Pinpoint the cell where the given text exists, returning its (x, y) midpoint coordinate. 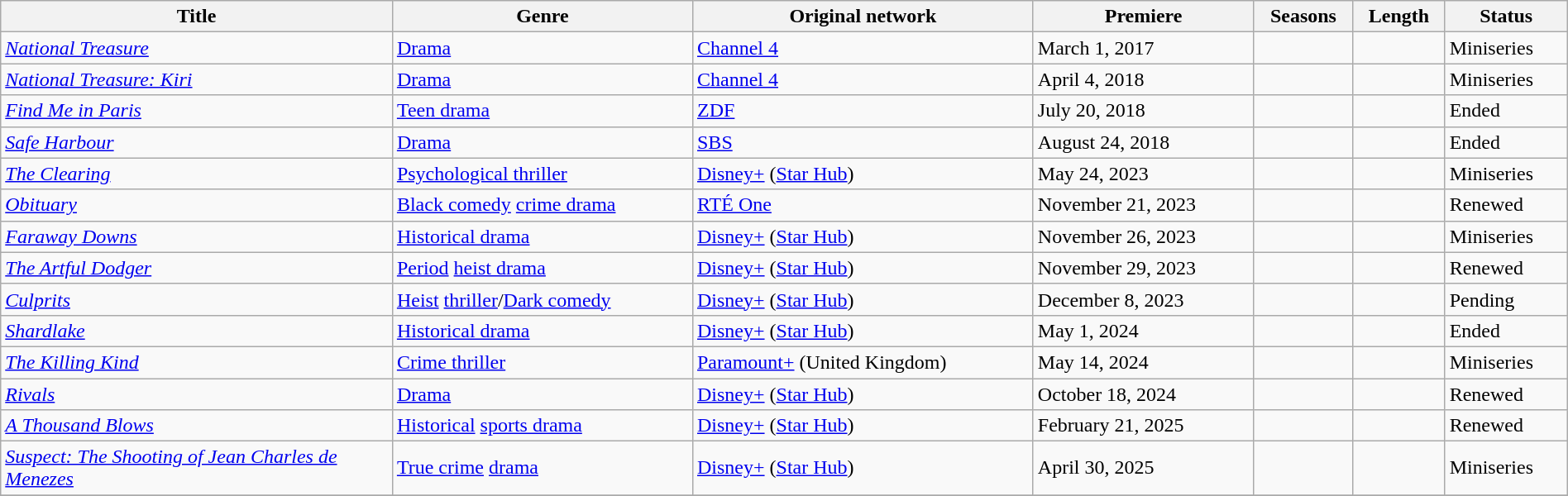
The Artful Dodger (197, 268)
May 14, 2024 (1143, 362)
November 21, 2023 (1143, 205)
Title (197, 17)
Faraway Downs (197, 236)
April 30, 2025 (1143, 468)
Psychological thriller (543, 174)
July 20, 2018 (1143, 111)
November 26, 2023 (1143, 236)
Find Me in Paris (197, 111)
Seasons (1303, 17)
March 1, 2017 (1143, 48)
Length (1399, 17)
A Thousand Blows (197, 426)
SBS (863, 142)
December 8, 2023 (1143, 299)
Status (1506, 17)
The Clearing (197, 174)
National Treasure: Kiri (197, 79)
ZDF (863, 111)
Heist thriller/Dark comedy (543, 299)
May 24, 2023 (1143, 174)
Original network (863, 17)
Obituary (197, 205)
Premiere (1143, 17)
Genre (543, 17)
Suspect: The Shooting of Jean Charles de Menezes (197, 468)
February 21, 2025 (1143, 426)
May 1, 2024 (1143, 331)
April 4, 2018 (1143, 79)
November 29, 2023 (1143, 268)
The Killing Kind (197, 362)
National Treasure (197, 48)
August 24, 2018 (1143, 142)
Black comedy crime drama (543, 205)
Historical sports drama (543, 426)
Pending (1506, 299)
October 18, 2024 (1143, 394)
RTÉ One (863, 205)
Safe Harbour (197, 142)
Culprits (197, 299)
Paramount+ (United Kingdom) (863, 362)
Period heist drama (543, 268)
Teen drama (543, 111)
Crime thriller (543, 362)
Rivals (197, 394)
True crime drama (543, 468)
Shardlake (197, 331)
